Return (X, Y) of the center of cell containing provided text 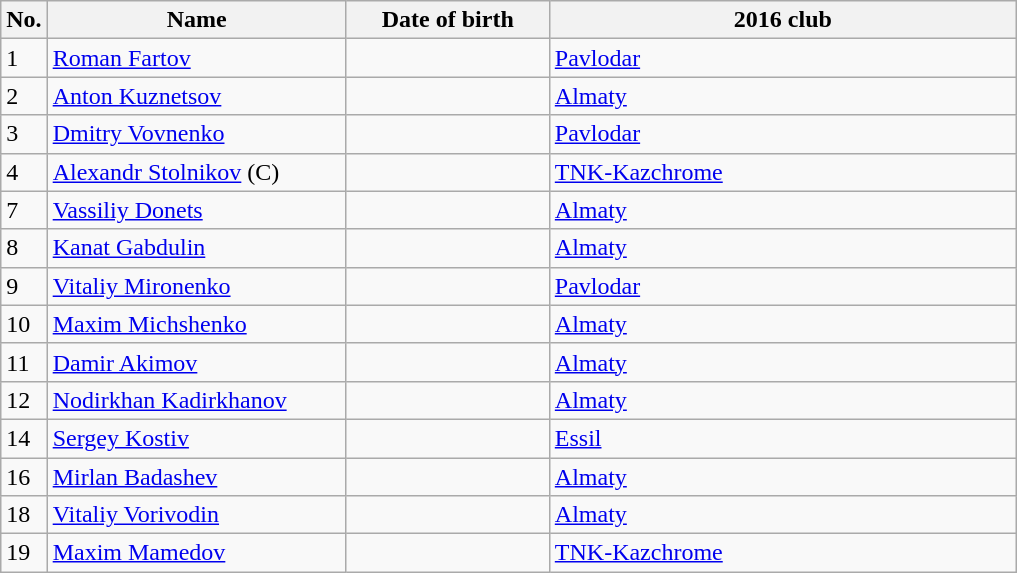
19 (24, 553)
2016 club (782, 20)
3 (24, 134)
Vitaliy Vorivodin (196, 515)
18 (24, 515)
1 (24, 58)
7 (24, 210)
Alexandr Stolnikov (C) (196, 172)
Mirlan Badashev (196, 477)
Sergey Kostiv (196, 438)
14 (24, 438)
12 (24, 400)
8 (24, 248)
Damir Akimov (196, 362)
Maxim Mamedov (196, 553)
Nodirkhan Kadirkhanov (196, 400)
Vitaliy Mironenko (196, 286)
Vassiliy Donets (196, 210)
No. (24, 20)
10 (24, 324)
Date of birth (448, 20)
11 (24, 362)
Maxim Michshenko (196, 324)
Anton Kuznetsov (196, 96)
2 (24, 96)
16 (24, 477)
Essil (782, 438)
9 (24, 286)
Dmitry Vovnenko (196, 134)
Kanat Gabdulin (196, 248)
Roman Fartov (196, 58)
4 (24, 172)
Name (196, 20)
